Capture the cell that displays the provided text and extract its (x, y) central coordinate. 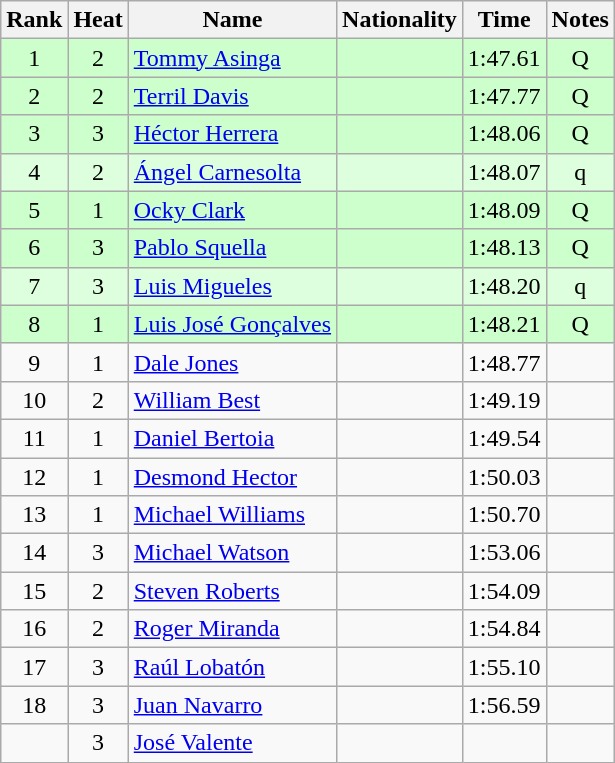
1:47.61 (504, 58)
1:48.06 (504, 134)
Notes (580, 20)
Dale Jones (232, 362)
Name (232, 20)
Luis José Gonçalves (232, 324)
Michael Watson (232, 553)
1:48.77 (504, 362)
1:49.54 (504, 438)
1:55.10 (504, 667)
José Valente (232, 743)
17 (34, 667)
12 (34, 477)
William Best (232, 400)
1:48.07 (504, 172)
Ocky Clark (232, 210)
Héctor Herrera (232, 134)
Nationality (400, 20)
Ángel Carnesolta (232, 172)
1:48.20 (504, 286)
Rank (34, 20)
Steven Roberts (232, 591)
Daniel Bertoia (232, 438)
1:54.09 (504, 591)
9 (34, 362)
Time (504, 20)
Michael Williams (232, 515)
15 (34, 591)
11 (34, 438)
Tommy Asinga (232, 58)
10 (34, 400)
18 (34, 705)
1:50.70 (504, 515)
1:48.09 (504, 210)
8 (34, 324)
1:56.59 (504, 705)
1:48.21 (504, 324)
1:54.84 (504, 629)
6 (34, 248)
1:47.77 (504, 96)
14 (34, 553)
1:48.13 (504, 248)
Desmond Hector (232, 477)
Pablo Squella (232, 248)
Heat (98, 20)
13 (34, 515)
7 (34, 286)
1:50.03 (504, 477)
Juan Navarro (232, 705)
Terril Davis (232, 96)
16 (34, 629)
Luis Migueles (232, 286)
Roger Miranda (232, 629)
1:49.19 (504, 400)
5 (34, 210)
1:53.06 (504, 553)
Raúl Lobatón (232, 667)
4 (34, 172)
